Return (x, y) of the center of cell containing provided text 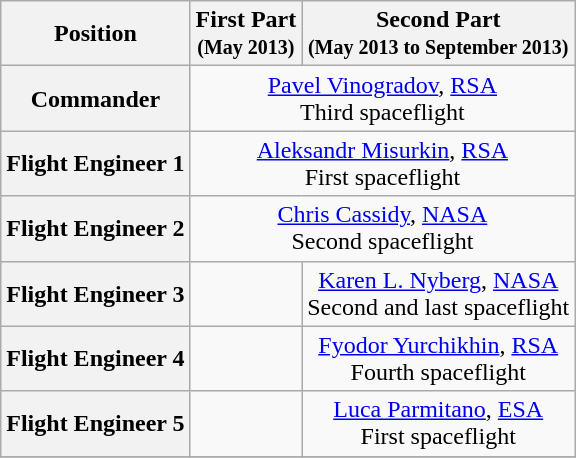
Flight Engineer 5 (96, 424)
Fyodor Yurchikhin, RSAFourth spaceflight (438, 358)
Commander (96, 98)
Pavel Vinogradov, RSAThird spaceflight (382, 98)
Second Part(May 2013 to September 2013) (438, 34)
Chris Cassidy, NASASecond spaceflight (382, 228)
Position (96, 34)
Flight Engineer 4 (96, 358)
Luca Parmitano, ESAFirst spaceflight (438, 424)
Aleksandr Misurkin, RSAFirst spaceflight (382, 164)
Flight Engineer 2 (96, 228)
First Part(May 2013) (246, 34)
Flight Engineer 3 (96, 294)
Karen L. Nyberg, NASASecond and last spaceflight (438, 294)
Flight Engineer 1 (96, 164)
